Return (X, Y) of the center of cell containing provided text 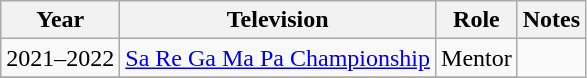
Mentor (477, 58)
Role (477, 20)
Year (60, 20)
Notes (551, 20)
Television (278, 20)
Sa Re Ga Ma Pa Championship (278, 58)
2021–2022 (60, 58)
